Determine the [X, Y] coordinate at the center of the cell enclosing the given text.  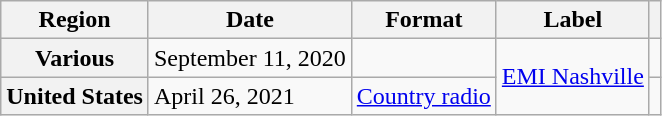
Various [75, 58]
April 26, 2021 [250, 96]
September 11, 2020 [250, 58]
Country radio [424, 96]
EMI Nashville [572, 77]
United States [75, 96]
Region [75, 20]
Date [250, 20]
Label [572, 20]
Format [424, 20]
